Find where the given text appears and provide that cell's center as [x, y] coordinate. 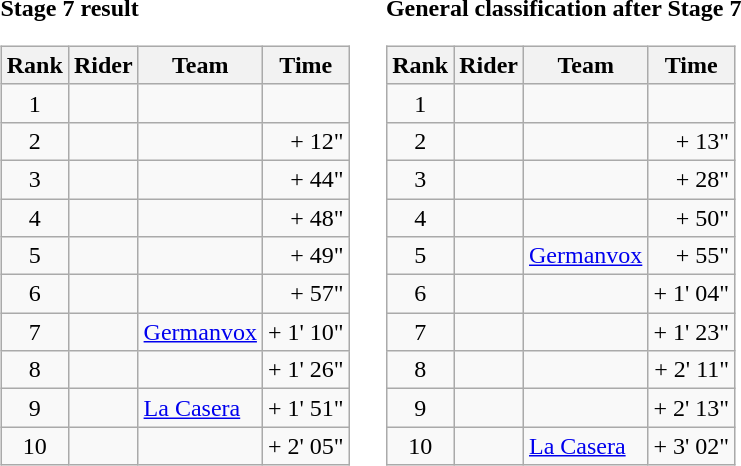
+ 28" [692, 179]
+ 2' 13" [692, 408]
+ 1' 26" [306, 370]
+ 57" [306, 294]
+ 44" [306, 179]
+ 13" [692, 141]
+ 55" [692, 256]
+ 3' 02" [692, 446]
+ 1' 04" [692, 294]
+ 1' 51" [306, 408]
+ 50" [692, 217]
+ 1' 23" [692, 332]
+ 49" [306, 256]
+ 2' 11" [692, 370]
+ 1' 10" [306, 332]
+ 48" [306, 217]
+ 12" [306, 141]
+ 2' 05" [306, 446]
